Detect which cell encompasses the target text, then output its (X, Y) center coordinate. 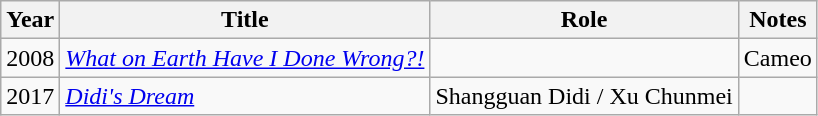
Year (30, 20)
Cameo (778, 58)
2017 (30, 96)
What on Earth Have I Done Wrong?! (245, 58)
Role (584, 20)
Didi's Dream (245, 96)
Shangguan Didi / Xu Chunmei (584, 96)
Notes (778, 20)
2008 (30, 58)
Title (245, 20)
